For the text-containing cell, return its midpoint in [x, y] coordinate format. 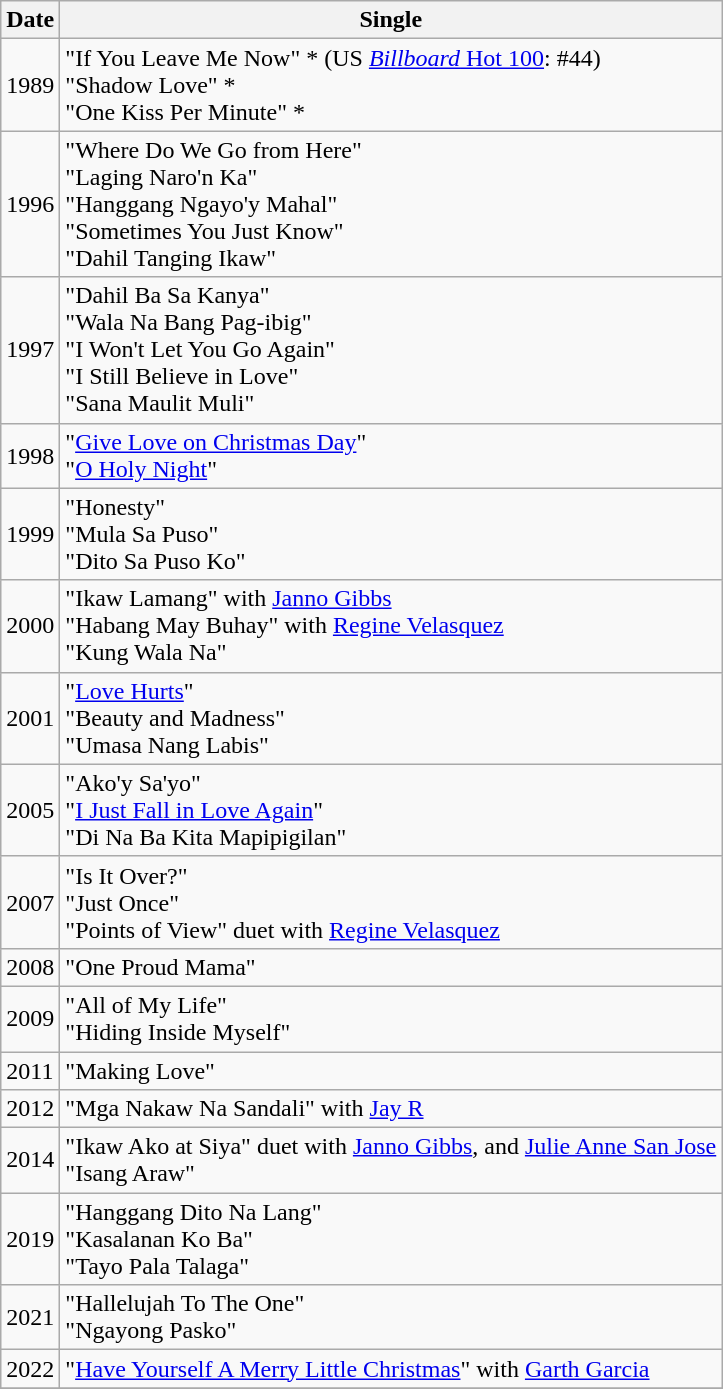
"Hanggang Dito Na Lang""Kasalanan Ko Ba""Tayo Pala Talaga" [391, 1239]
"Dahil Ba Sa Kanya""Wala Na Bang Pag-ibig""I Won't Let You Go Again""I Still Believe in Love""Sana Maulit Muli" [391, 350]
"All of My Life""Hiding Inside Myself" [391, 1018]
Date [30, 20]
2014 [30, 1160]
"Ikaw Lamang" with Janno Gibbs"Habang May Buhay" with Regine Velasquez"Kung Wala Na" [391, 626]
"Making Love" [391, 1071]
"Hallelujah To The One""Ngayong Pasko" [391, 1318]
2000 [30, 626]
"Have Yourself A Merry Little Christmas" with Garth Garcia [391, 1369]
1996 [30, 204]
1999 [30, 534]
2021 [30, 1318]
2019 [30, 1239]
"Ikaw Ako at Siya" duet with Janno Gibbs, and Julie Anne San Jose"Isang Araw" [391, 1160]
2009 [30, 1018]
Single [391, 20]
2001 [30, 718]
"One Proud Mama" [391, 967]
"Ako'y Sa'yo""I Just Fall in Love Again""Di Na Ba Kita Mapipigilan" [391, 810]
1998 [30, 456]
"Honesty""Mula Sa Puso""Dito Sa Puso Ko" [391, 534]
2011 [30, 1071]
"Give Love on Christmas Day""O Holy Night" [391, 456]
1989 [30, 85]
2008 [30, 967]
"Love Hurts""Beauty and Madness""Umasa Nang Labis" [391, 718]
2007 [30, 902]
2012 [30, 1109]
1997 [30, 350]
2005 [30, 810]
"Is It Over?""Just Once""Points of View" duet with Regine Velasquez [391, 902]
"If You Leave Me Now" * (US Billboard Hot 100: #44)"Shadow Love" *"One Kiss Per Minute" * [391, 85]
"Mga Nakaw Na Sandali" with Jay R [391, 1109]
2022 [30, 1369]
"Where Do We Go from Here""Laging Naro'n Ka""Hanggang Ngayo'y Mahal""Sometimes You Just Know""Dahil Tanging Ikaw" [391, 204]
